Identify which cell holds the provided text, then report its [x, y] central coordinate. 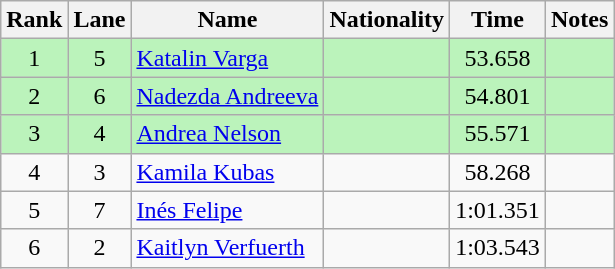
53.658 [498, 58]
1:03.543 [498, 248]
1:01.351 [498, 210]
Name [228, 20]
Kaitlyn Verfuerth [228, 248]
Katalin Varga [228, 58]
54.801 [498, 96]
Andrea Nelson [228, 134]
Lane [100, 20]
55.571 [498, 134]
Notes [579, 20]
Time [498, 20]
Rank [34, 20]
Kamila Kubas [228, 172]
Nadezda Andreeva [228, 96]
7 [100, 210]
Nationality [387, 20]
Inés Felipe [228, 210]
1 [34, 58]
58.268 [498, 172]
